Determine the (x, y) coordinate at the center of the cell enclosing the given text.  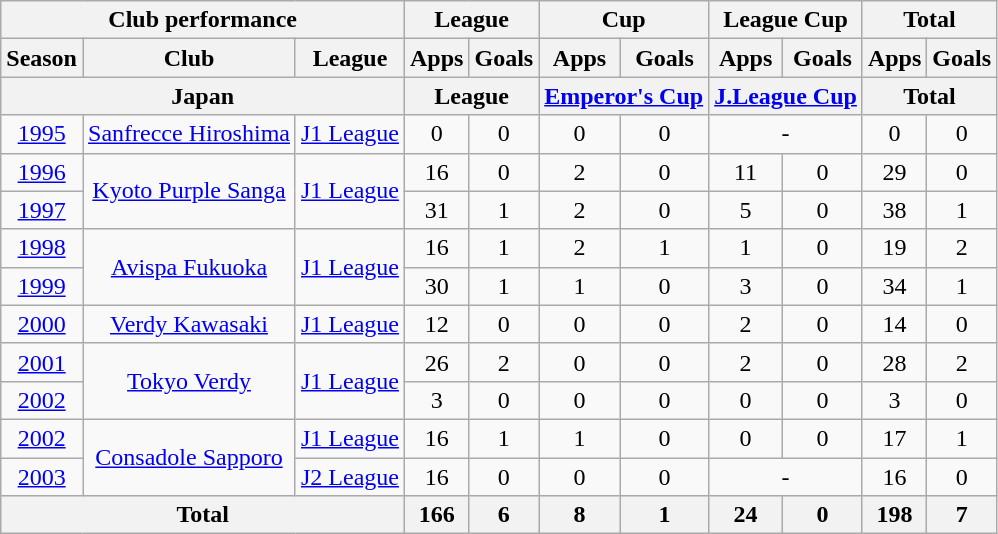
1997 (42, 210)
5 (746, 210)
Club performance (203, 20)
17 (894, 438)
26 (437, 362)
7 (962, 515)
Japan (203, 96)
League Cup (786, 20)
Avispa Fukuoka (188, 267)
Emperor's Cup (624, 96)
29 (894, 172)
1996 (42, 172)
Tokyo Verdy (188, 381)
J2 League (350, 477)
Cup (624, 20)
Club (188, 58)
34 (894, 286)
30 (437, 286)
J.League Cup (786, 96)
38 (894, 210)
12 (437, 324)
11 (746, 172)
Kyoto Purple Sanga (188, 191)
Season (42, 58)
8 (580, 515)
28 (894, 362)
Verdy Kawasaki (188, 324)
1998 (42, 248)
24 (746, 515)
166 (437, 515)
Sanfrecce Hiroshima (188, 134)
2001 (42, 362)
1999 (42, 286)
31 (437, 210)
1995 (42, 134)
6 (504, 515)
19 (894, 248)
14 (894, 324)
2000 (42, 324)
198 (894, 515)
Consadole Sapporo (188, 457)
2003 (42, 477)
